Provide the (x, y) coordinate of the cell's center where the given text is located.  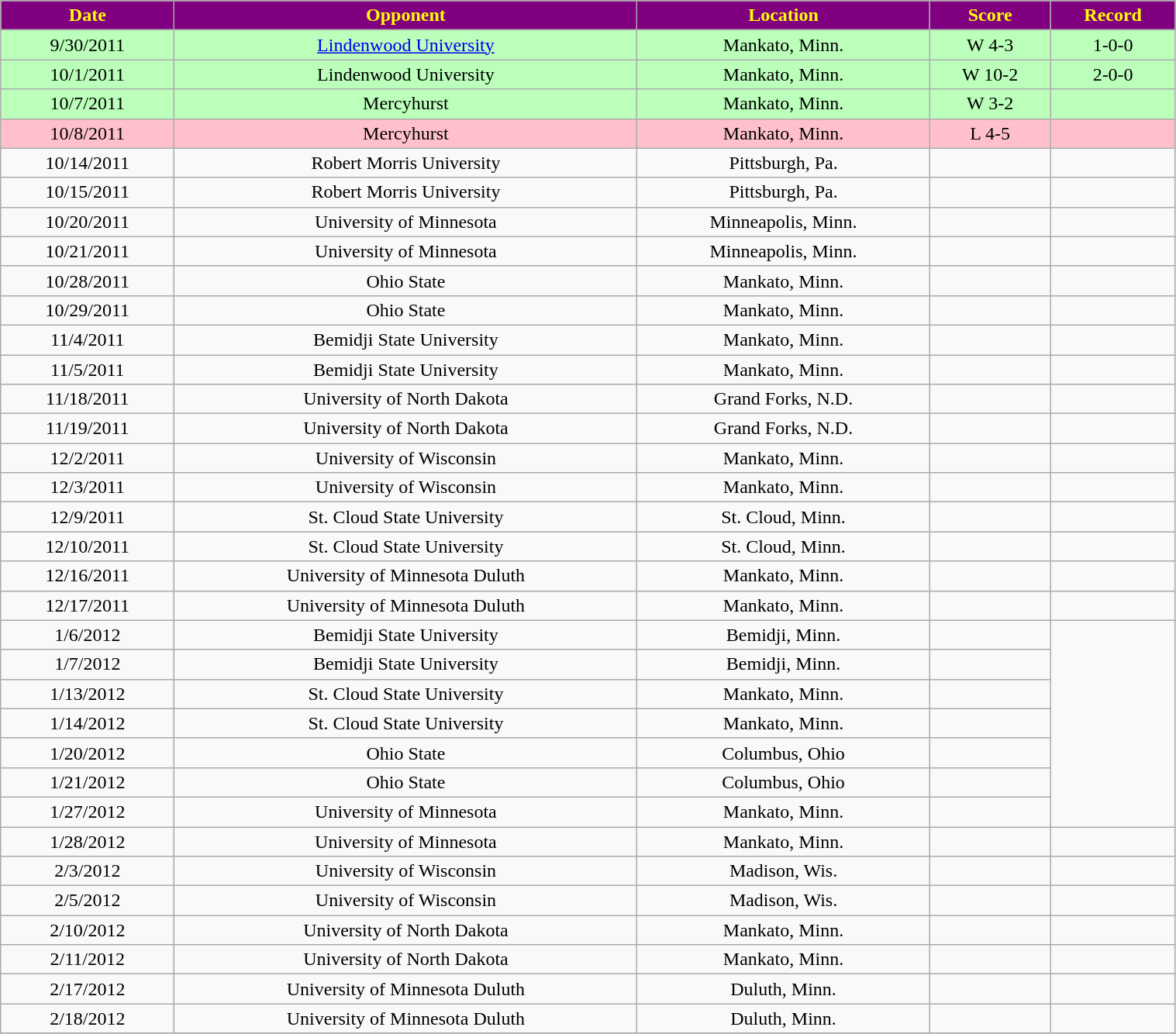
10/8/2011 (88, 133)
12/16/2011 (88, 576)
10/15/2011 (88, 192)
11/18/2011 (88, 399)
1/6/2012 (88, 635)
Location (783, 16)
W 3-2 (990, 104)
10/28/2011 (88, 281)
12/9/2011 (88, 517)
10/7/2011 (88, 104)
1-0-0 (1113, 45)
1/20/2012 (88, 753)
1/7/2012 (88, 664)
1/21/2012 (88, 782)
12/17/2011 (88, 605)
10/1/2011 (88, 74)
10/20/2011 (88, 222)
W 10-2 (990, 74)
10/29/2011 (88, 310)
12/2/2011 (88, 458)
2/10/2012 (88, 930)
1/14/2012 (88, 723)
2/11/2012 (88, 960)
2/18/2012 (88, 1018)
Date (88, 16)
2-0-0 (1113, 74)
9/30/2011 (88, 45)
2/17/2012 (88, 989)
1/28/2012 (88, 841)
2/5/2012 (88, 901)
10/14/2011 (88, 163)
11/4/2011 (88, 339)
W 4-3 (990, 45)
1/27/2012 (88, 812)
12/3/2011 (88, 488)
Record (1113, 16)
L 4-5 (990, 133)
Score (990, 16)
11/5/2011 (88, 370)
1/13/2012 (88, 694)
2/3/2012 (88, 871)
Opponent (406, 16)
12/10/2011 (88, 546)
11/19/2011 (88, 429)
10/21/2011 (88, 251)
